From the cell containing the given text, extract its center point as (x, y) coordinate. 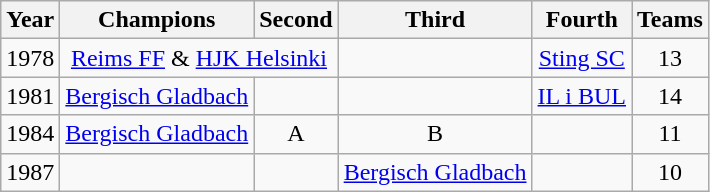
Champions (157, 20)
A (296, 134)
13 (670, 58)
IL i BUL (582, 96)
10 (670, 172)
1987 (30, 172)
Third (435, 20)
Reims FF & HJK Helsinki (199, 58)
Fourth (582, 20)
1981 (30, 96)
14 (670, 96)
B (435, 134)
Year (30, 20)
Sting SC (582, 58)
Second (296, 20)
11 (670, 134)
1978 (30, 58)
1984 (30, 134)
Teams (670, 20)
